Locate the cell with the specified text and output its [X, Y] center coordinate. 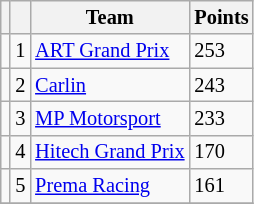
253 [221, 51]
3 [20, 118]
170 [221, 152]
161 [221, 186]
1 [20, 51]
ART Grand Prix [110, 51]
4 [20, 152]
Prema Racing [110, 186]
MP Motorsport [110, 118]
Team [110, 17]
Points [221, 17]
233 [221, 118]
2 [20, 85]
Hitech Grand Prix [110, 152]
5 [20, 186]
243 [221, 85]
Carlin [110, 85]
